Scan for the cell matching the given text and deliver its (x, y) coordinate at center. 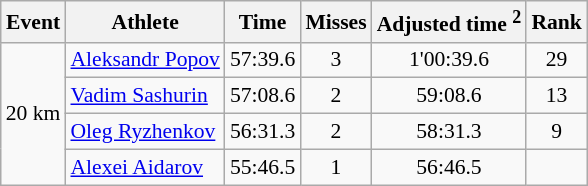
Athlete (144, 22)
Misses (336, 22)
59:08.6 (450, 96)
3 (336, 60)
58:31.3 (450, 132)
57:39.6 (262, 60)
Vadim Sashurin (144, 96)
Rank (556, 22)
1 (336, 167)
13 (556, 96)
Oleg Ryzhenkov (144, 132)
Adjusted time 2 (450, 22)
20 km (34, 113)
1'00:39.6 (450, 60)
Event (34, 22)
56:46.5 (450, 167)
55:46.5 (262, 167)
56:31.3 (262, 132)
Alexei Aidarov (144, 167)
29 (556, 60)
9 (556, 132)
57:08.6 (262, 96)
Aleksandr Popov (144, 60)
Time (262, 22)
